From the cell containing the given text, extract its center point as [x, y] coordinate. 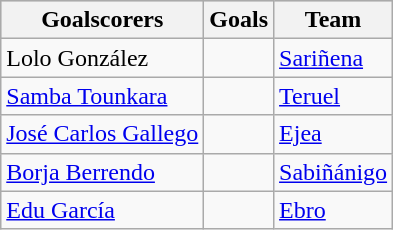
Lolo González [102, 58]
Samba Tounkara [102, 96]
Sariñena [334, 58]
Borja Berrendo [102, 172]
Ebro [334, 210]
Sabiñánigo [334, 172]
Teruel [334, 96]
José Carlos Gallego [102, 134]
Team [334, 20]
Ejea [334, 134]
Goalscorers [102, 20]
Goals [239, 20]
Edu García [102, 210]
